For the text-containing cell, return its midpoint in (x, y) coordinate format. 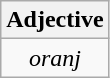
Adjective (55, 20)
oranj (55, 58)
